Capture the cell that displays the provided text and extract its [x, y] central coordinate. 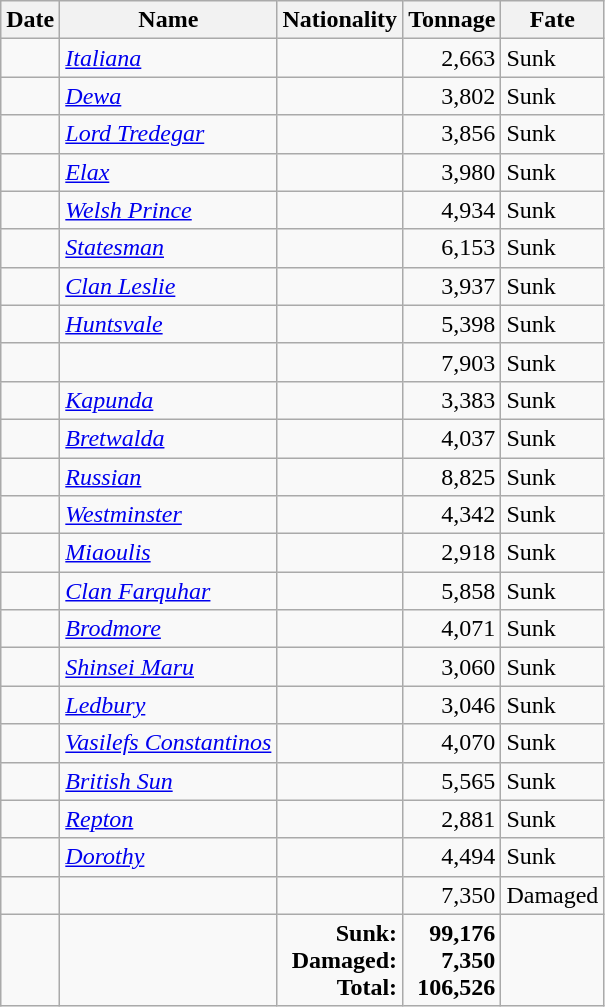
3,046 [452, 705]
Shinsei Maru [168, 667]
8,825 [452, 477]
7,350 [452, 895]
2,881 [452, 819]
Bretwalda [168, 438]
Tonnage [452, 20]
Dorothy [168, 857]
Nationality [340, 20]
Vasilefs Constantinos [168, 743]
3,980 [452, 172]
2,918 [452, 553]
Huntsvale [168, 324]
Westminster [168, 515]
Statesman [168, 248]
Clan Farquhar [168, 591]
British Sun [168, 781]
3,937 [452, 286]
Sunk:Damaged:Total: [340, 960]
Clan Leslie [168, 286]
Lord Tredegar [168, 134]
4,071 [452, 629]
3,383 [452, 400]
3,060 [452, 667]
Italiana [168, 58]
3,802 [452, 96]
Brodmore [168, 629]
3,856 [452, 134]
7,903 [452, 362]
4,037 [452, 438]
Russian [168, 477]
Date [30, 20]
Damaged [552, 895]
5,858 [452, 591]
4,934 [452, 210]
4,494 [452, 857]
5,398 [452, 324]
4,342 [452, 515]
Fate [552, 20]
Elax [168, 172]
Repton [168, 819]
Kapunda [168, 400]
Name [168, 20]
Ledbury [168, 705]
Miaoulis [168, 553]
6,153 [452, 248]
4,070 [452, 743]
Welsh Prince [168, 210]
2,663 [452, 58]
5,565 [452, 781]
99,1767,350106,526 [452, 960]
Dewa [168, 96]
